Identify which cell holds the provided text, then report its (X, Y) central coordinate. 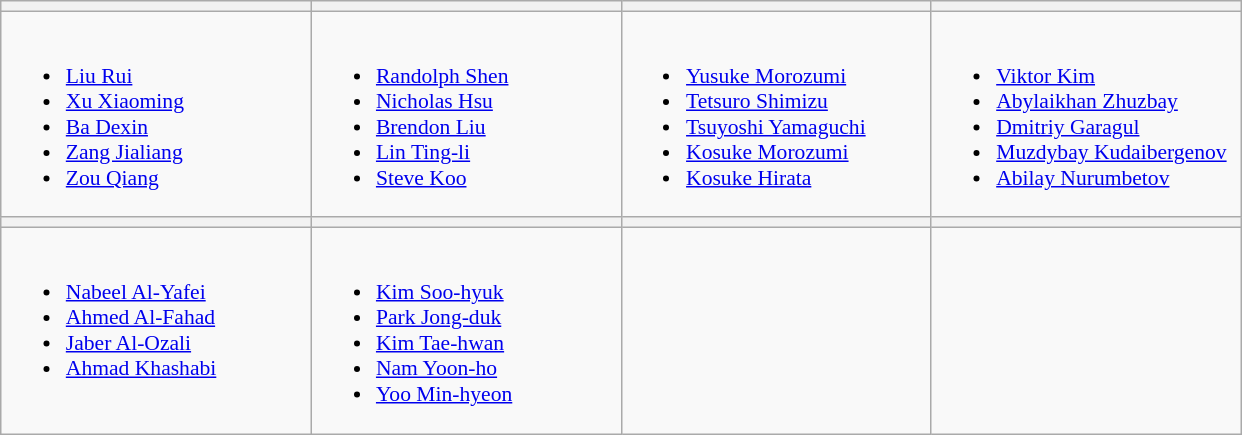
Kim Soo-hyukPark Jong-dukKim Tae-hwanNam Yoon-hoYoo Min-hyeon (466, 331)
Randolph ShenNicholas HsuBrendon LiuLin Ting-liSteve Koo (466, 114)
Nabeel Al-YafeiAhmed Al-FahadJaber Al-OzaliAhmad Khashabi (156, 331)
Liu RuiXu XiaomingBa DexinZang JialiangZou Qiang (156, 114)
Viktor KimAbylaikhan ZhuzbayDmitriy GaragulMuzdybay KudaibergenovAbilay Nurumbetov (1086, 114)
Yusuke MorozumiTetsuro ShimizuTsuyoshi YamaguchiKosuke MorozumiKosuke Hirata (776, 114)
